Find where the given text appears and provide that cell's center as (x, y) coordinate. 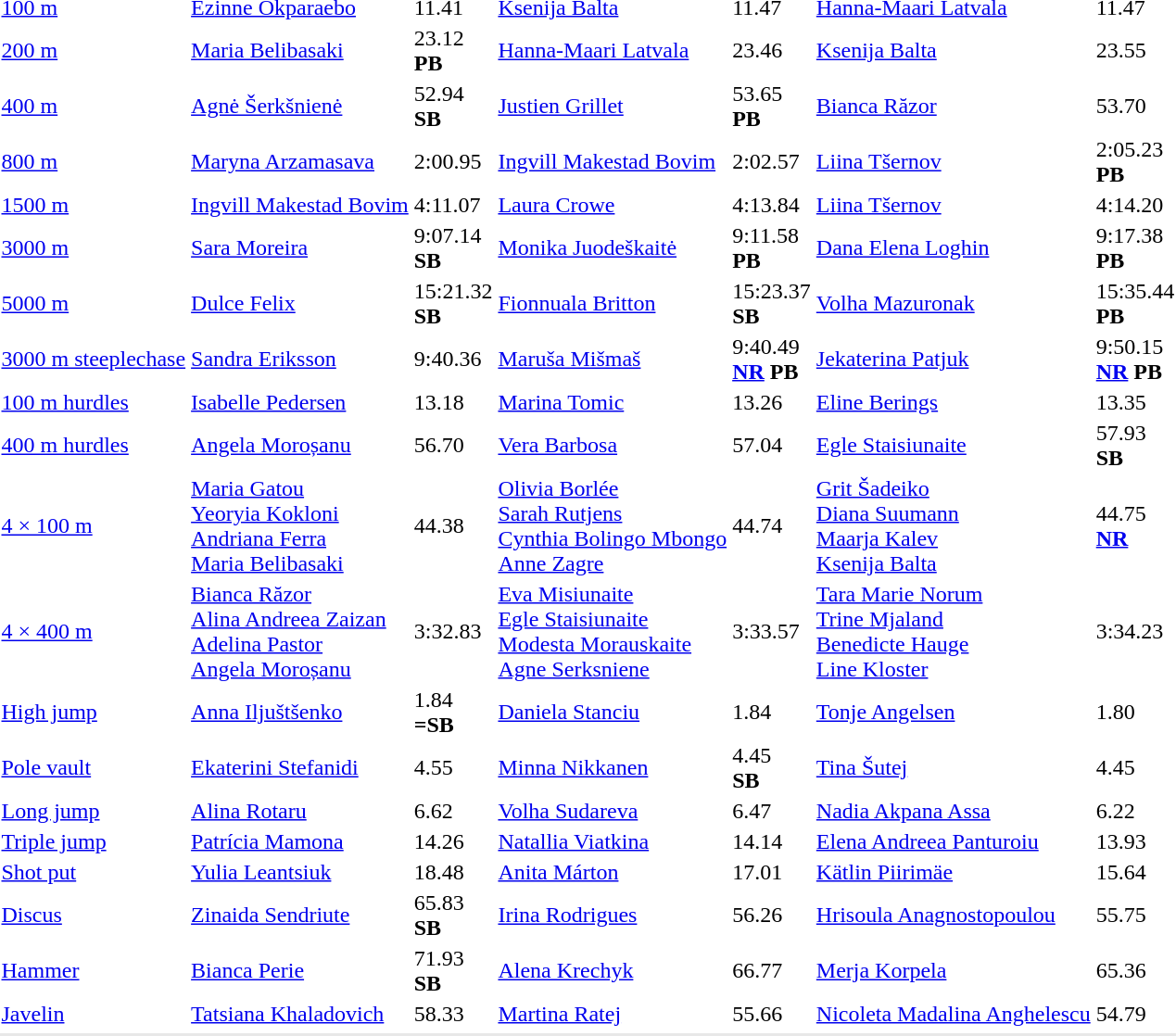
4 × 400 m (94, 632)
9:40.49NR PB (772, 360)
1500 m (94, 205)
Pole vault (94, 767)
9:07.14SB (453, 248)
Eva MisiunaiteEgle StaisiunaiteModesta MorauskaiteAgne Serksniene (613, 632)
Dana Elena Loghin (953, 248)
13.35 (1135, 402)
Tara Marie NorumTrine MjalandBenedicte HaugeLine Kloster (953, 632)
200 m (94, 50)
23.46 (772, 50)
6.47 (772, 811)
9:11.58PB (772, 248)
Marina Tomic (613, 402)
15.64 (1135, 872)
400 m hurdles (94, 445)
Nadia Akpana Assa (953, 811)
2:00.95 (453, 161)
Natallia Viatkina (613, 841)
400 m (94, 106)
4:14.20 (1135, 205)
56.26 (772, 916)
Elena Andreea Panturoiu (953, 841)
56.70 (453, 445)
53.70 (1135, 106)
9:50.15NR PB (1135, 360)
3:33.57 (772, 632)
Volha Mazuronak (953, 304)
Egle Staisiunaite (953, 445)
71.93SB (453, 971)
6.22 (1135, 811)
Justien Grillet (613, 106)
Kätlin Piirimäe (953, 872)
23.12PB (453, 50)
66.77 (772, 971)
2:05.23PB (1135, 161)
3:32.83 (453, 632)
15:35.44PB (1135, 304)
Anna Iljuštšenko (300, 712)
14.26 (453, 841)
Maruša Mišmaš (613, 360)
44.38 (453, 526)
Monika Juodeškaitė (613, 248)
52.94SB (453, 106)
65.83SB (453, 916)
Maria GatouYeoryia KokloniAndriana FerraMaria Belibasaki (300, 526)
Shot put (94, 872)
Maria Belibasaki (300, 50)
Bianca Perie (300, 971)
54.79 (1135, 1014)
Volha Sudareva (613, 811)
Merja Korpela (953, 971)
57.93SB (1135, 445)
Nicoleta Madalina Anghelescu (953, 1014)
13.93 (1135, 841)
4:13.84 (772, 205)
9:17.38PB (1135, 248)
3000 m (94, 248)
4.55 (453, 767)
9:40.36 (453, 360)
Jekaterina Patjuk (953, 360)
13.18 (453, 402)
Sara Moreira (300, 248)
Laura Crowe (613, 205)
65.36 (1135, 971)
High jump (94, 712)
2:02.57 (772, 161)
Discus (94, 916)
Irina Rodrigues (613, 916)
Tatsiana Khaladovich (300, 1014)
800 m (94, 161)
4.45SB (772, 767)
Vera Barbosa (613, 445)
Martina Ratej (613, 1014)
Fionnuala Britton (613, 304)
Eline Berings (953, 402)
Angela Moroșanu (300, 445)
Minna Nikkanen (613, 767)
Hrisoula Anagnostopoulou (953, 916)
6.62 (453, 811)
13.26 (772, 402)
58.33 (453, 1014)
3:34.23 (1135, 632)
Patrícia Mamona (300, 841)
Bianca RăzorAlina Andreea ZaizanAdelina PastorAngela Moroșanu (300, 632)
Bianca Răzor (953, 106)
Agnė Šerkšnienė (300, 106)
Maryna Arzamasava (300, 161)
53.65PB (772, 106)
1.84 (772, 712)
Hammer (94, 971)
15:21.32SB (453, 304)
55.66 (772, 1014)
Tina Šutej (953, 767)
100 m hurdles (94, 402)
23.55 (1135, 50)
4 × 100 m (94, 526)
15:23.37SB (772, 304)
Tonje Angelsen (953, 712)
44.75NR (1135, 526)
57.04 (772, 445)
17.01 (772, 872)
Dulce Felix (300, 304)
3000 m steeplechase (94, 360)
1.84=SB (453, 712)
Olivia BorléeSarah RutjensCynthia Bolingo MbongoAnne Zagre (613, 526)
Hanna-Maari Latvala (613, 50)
Alina Rotaru (300, 811)
Yulia Leantsiuk (300, 872)
18.48 (453, 872)
Triple jump (94, 841)
Isabelle Pedersen (300, 402)
4.45 (1135, 767)
Anita Márton (613, 872)
1.80 (1135, 712)
Long jump (94, 811)
14.14 (772, 841)
5000 m (94, 304)
44.74 (772, 526)
Sandra Eriksson (300, 360)
Javelin (94, 1014)
Zinaida Sendriute (300, 916)
4:11.07 (453, 205)
Ekaterini Stefanidi (300, 767)
Daniela Stanciu (613, 712)
Ksenija Balta (953, 50)
Grit ŠadeikoDiana SuumannMaarja KalevKsenija Balta (953, 526)
55.75 (1135, 916)
Alena Krechyk (613, 971)
